Output the [X, Y] coordinate of the center of the cell containing the given text.  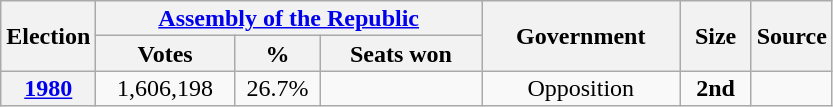
Votes [166, 54]
1,606,198 [166, 88]
Government [582, 36]
Size [716, 36]
% [277, 54]
Seats won [400, 54]
2nd [716, 88]
Opposition [582, 88]
Assembly of the Republic [289, 18]
Election [48, 36]
1980 [48, 88]
Source [792, 36]
26.7% [277, 88]
